Scan for the cell matching the given text and deliver its (X, Y) coordinate at center. 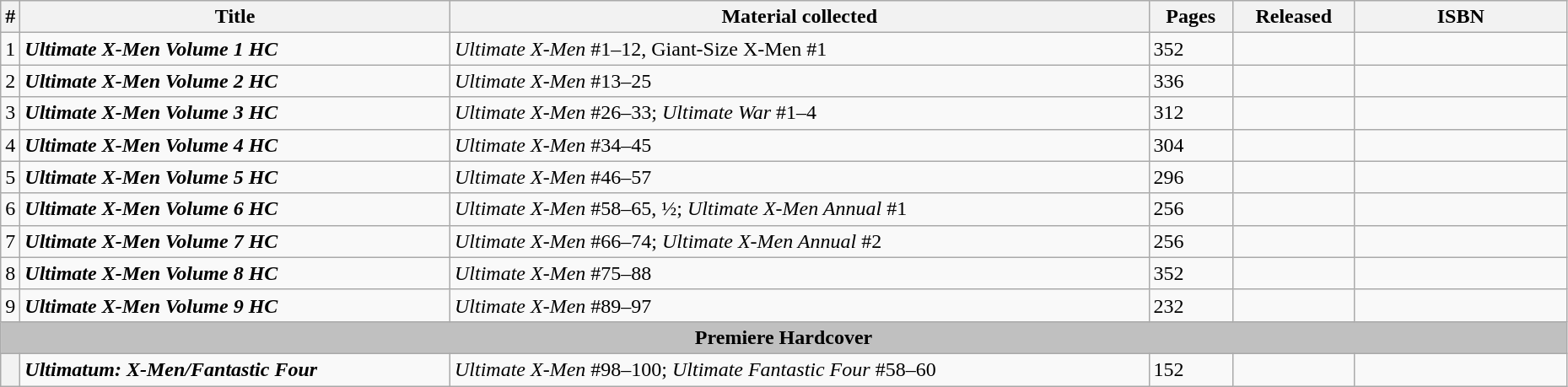
Ultimate X-Men #66–74; Ultimate X-Men Annual #2 (800, 241)
Ultimate X-Men Volume 9 HC (235, 305)
Ultimate X-Men Volume 2 HC (235, 81)
7 (10, 241)
Ultimate X-Men #13–25 (800, 81)
Ultimate X-Men #89–97 (800, 305)
4 (10, 145)
296 (1191, 177)
5 (10, 177)
Ultimate X-Men #1–12, Giant-Size X-Men #1 (800, 49)
1 (10, 49)
Ultimate X-Men #75–88 (800, 273)
Ultimatum: X-Men/Fantastic Four (235, 369)
6 (10, 209)
Ultimate X-Men Volume 5 HC (235, 177)
9 (10, 305)
Ultimate X-Men Volume 1 HC (235, 49)
Pages (1191, 17)
Ultimate X-Men Volume 3 HC (235, 113)
152 (1191, 369)
Ultimate X-Men #34–45 (800, 145)
Ultimate X-Men #98–100; Ultimate Fantastic Four #58–60 (800, 369)
312 (1191, 113)
2 (10, 81)
Released (1294, 17)
Premiere Hardcover (784, 337)
8 (10, 273)
Ultimate X-Men Volume 4 HC (235, 145)
# (10, 17)
3 (10, 113)
Ultimate X-Men #58–65, ½; Ultimate X-Men Annual #1 (800, 209)
Title (235, 17)
Ultimate X-Men Volume 7 HC (235, 241)
232 (1191, 305)
Material collected (800, 17)
Ultimate X-Men Volume 6 HC (235, 209)
Ultimate X-Men #46–57 (800, 177)
336 (1191, 81)
304 (1191, 145)
Ultimate X-Men #26–33; Ultimate War #1–4 (800, 113)
ISBN (1461, 17)
Ultimate X-Men Volume 8 HC (235, 273)
